Search for the cell housing the specified text and yield its [x, y] center coordinate. 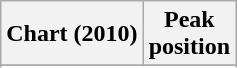
Chart (2010) [72, 34]
Peak position [189, 34]
